From the cell containing the given text, extract its center point as (X, Y) coordinate. 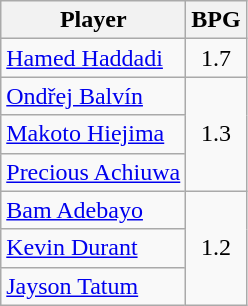
Kevin Durant (94, 248)
Precious Achiuwa (94, 172)
Bam Adebayo (94, 210)
Hamed Haddadi (94, 58)
Player (94, 20)
1.2 (216, 248)
1.3 (216, 134)
Makoto Hiejima (94, 134)
1.7 (216, 58)
Jayson Tatum (94, 286)
Ondřej Balvín (94, 96)
BPG (216, 20)
